Scan for the cell matching the given text and deliver its [x, y] coordinate at center. 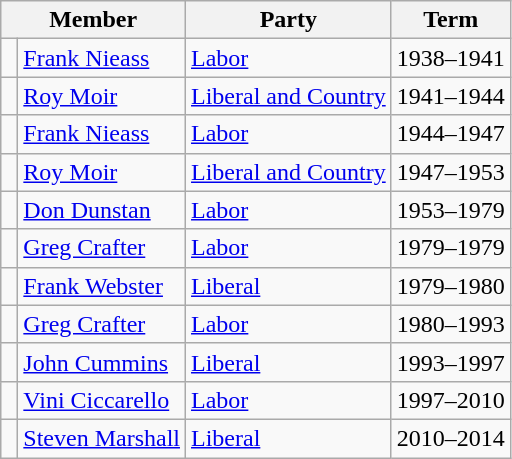
1953–1979 [450, 210]
Party [289, 20]
1979–1980 [450, 286]
2010–2014 [450, 438]
Steven Marshall [102, 438]
John Cummins [102, 362]
Vini Ciccarello [102, 400]
1947–1953 [450, 172]
1979–1979 [450, 248]
1938–1941 [450, 58]
Frank Webster [102, 286]
1980–1993 [450, 324]
1997–2010 [450, 400]
Don Dunstan [102, 210]
Term [450, 20]
Member [94, 20]
1944–1947 [450, 134]
1993–1997 [450, 362]
1941–1944 [450, 96]
